Provide the [X, Y] coordinate of the cell's center where the given text is located.  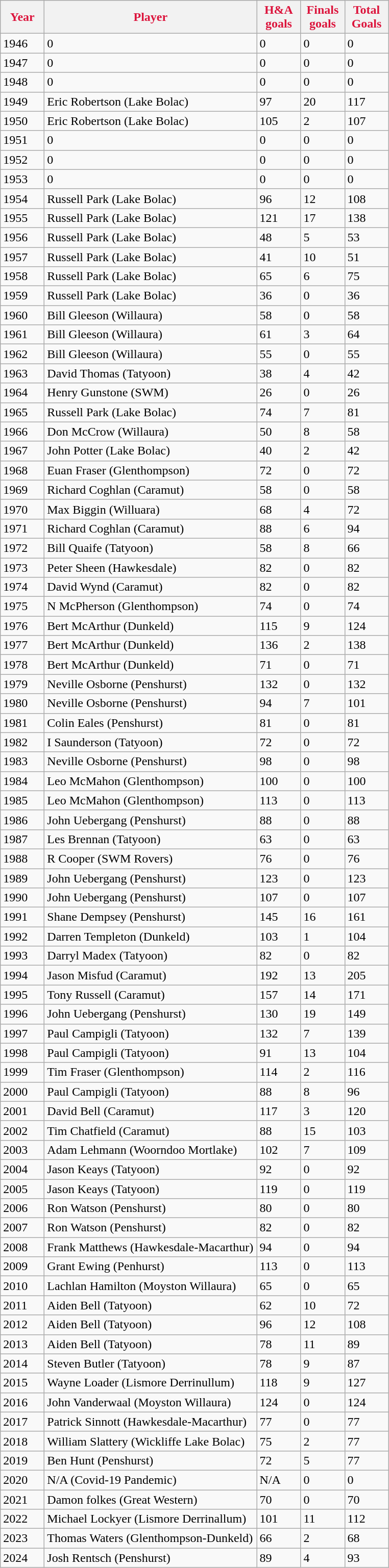
1953 [22, 179]
2023 [22, 1538]
1990 [22, 898]
1988 [22, 858]
127 [367, 1383]
64 [367, 335]
2001 [22, 1111]
161 [367, 917]
Euan Fraser (Glenthompson) [151, 470]
Year [22, 17]
Don McCrow (Willaura) [151, 432]
1996 [22, 1014]
Steven Butler (Tatyoon) [151, 1363]
1971 [22, 528]
171 [367, 995]
2012 [22, 1325]
1973 [22, 568]
15 [323, 1130]
38 [279, 373]
1978 [22, 665]
62 [279, 1305]
David Bell (Caramut) [151, 1111]
102 [279, 1150]
Colin Eales (Penshurst) [151, 723]
1968 [22, 470]
1994 [22, 975]
105 [279, 121]
2010 [22, 1286]
20 [323, 102]
N/A (Covid-19 Pandemic) [151, 1480]
1959 [22, 296]
48 [279, 237]
Michael Lockyer (Lismore Derrinallum) [151, 1519]
Henry Gunstone (SWM) [151, 393]
1992 [22, 937]
116 [367, 1072]
Adam Lehmann (Woorndoo Mortlake) [151, 1150]
Tony Russell (Caramut) [151, 995]
1987 [22, 839]
1960 [22, 315]
Darryl Madex (Tatyoon) [151, 956]
120 [367, 1111]
149 [367, 1014]
53 [367, 237]
1979 [22, 684]
2015 [22, 1383]
1970 [22, 509]
Peter Sheen (Hawkesdale) [151, 568]
109 [367, 1150]
97 [279, 102]
Max Biggin (Willuara) [151, 509]
Tim Chatfield (Caramut) [151, 1130]
2017 [22, 1422]
1984 [22, 781]
2024 [22, 1558]
Patrick Sinnott (Hawkesdale-Macarthur) [151, 1422]
192 [279, 975]
136 [279, 645]
1962 [22, 354]
1975 [22, 606]
1998 [22, 1053]
Total Goals [367, 17]
51 [367, 257]
91 [279, 1053]
Shane Dempsey (Penshurst) [151, 917]
87 [367, 1363]
1964 [22, 393]
1982 [22, 742]
Frank Matthews (Hawkesdale-Macarthur) [151, 1247]
1981 [22, 723]
1951 [22, 140]
1950 [22, 121]
205 [367, 975]
1957 [22, 257]
1995 [22, 995]
Thomas Waters (Glenthompson-Dunkeld) [151, 1538]
1985 [22, 800]
2014 [22, 1363]
19 [323, 1014]
1983 [22, 762]
1999 [22, 1072]
2006 [22, 1208]
1954 [22, 198]
14 [323, 995]
1980 [22, 703]
1974 [22, 587]
Josh Rentsch (Penshurst) [151, 1558]
1961 [22, 335]
157 [279, 995]
1956 [22, 237]
David Thomas (Tatyoon) [151, 373]
50 [279, 432]
61 [279, 335]
2004 [22, 1169]
130 [279, 1014]
17 [323, 218]
2022 [22, 1519]
2002 [22, 1130]
Finals goals [323, 17]
2007 [22, 1228]
N McPherson (Glenthompson) [151, 606]
Les Brennan (Tatyoon) [151, 839]
2005 [22, 1189]
Player [151, 17]
Lachlan Hamilton (Moyston Willaura) [151, 1286]
John Potter (Lake Bolac) [151, 451]
1949 [22, 102]
David Wynd (Caramut) [151, 587]
41 [279, 257]
2018 [22, 1441]
16 [323, 917]
2020 [22, 1480]
Tim Fraser (Glenthompson) [151, 1072]
Jason Misfud (Caramut) [151, 975]
Ben Hunt (Penshurst) [151, 1460]
1966 [22, 432]
1969 [22, 490]
1955 [22, 218]
John Vanderwaal (Moyston Willaura) [151, 1402]
Darren Templeton (Dunkeld) [151, 937]
1986 [22, 820]
Damon folkes (Great Western) [151, 1499]
115 [279, 626]
2021 [22, 1499]
2011 [22, 1305]
1977 [22, 645]
93 [367, 1558]
R Cooper (SWM Rovers) [151, 858]
1946 [22, 43]
1991 [22, 917]
1947 [22, 63]
H&A goals [279, 17]
145 [279, 917]
2000 [22, 1092]
1958 [22, 276]
Bill Quaife (Tatyoon) [151, 548]
112 [367, 1519]
Wayne Loader (Lismore Derrinullum) [151, 1383]
2019 [22, 1460]
1948 [22, 82]
1 [323, 937]
2013 [22, 1344]
I Saunderson (Tatyoon) [151, 742]
William Slattery (Wickliffe Lake Bolac) [151, 1441]
2008 [22, 1247]
1963 [22, 373]
139 [367, 1033]
2003 [22, 1150]
121 [279, 218]
2016 [22, 1402]
1965 [22, 412]
1997 [22, 1033]
1952 [22, 160]
1972 [22, 548]
114 [279, 1072]
1989 [22, 878]
Grant Ewing (Penhurst) [151, 1267]
1967 [22, 451]
40 [279, 451]
1993 [22, 956]
1976 [22, 626]
118 [279, 1383]
2009 [22, 1267]
N/A [279, 1480]
